Determine the (X, Y) coordinate at the center of the cell enclosing the given text.  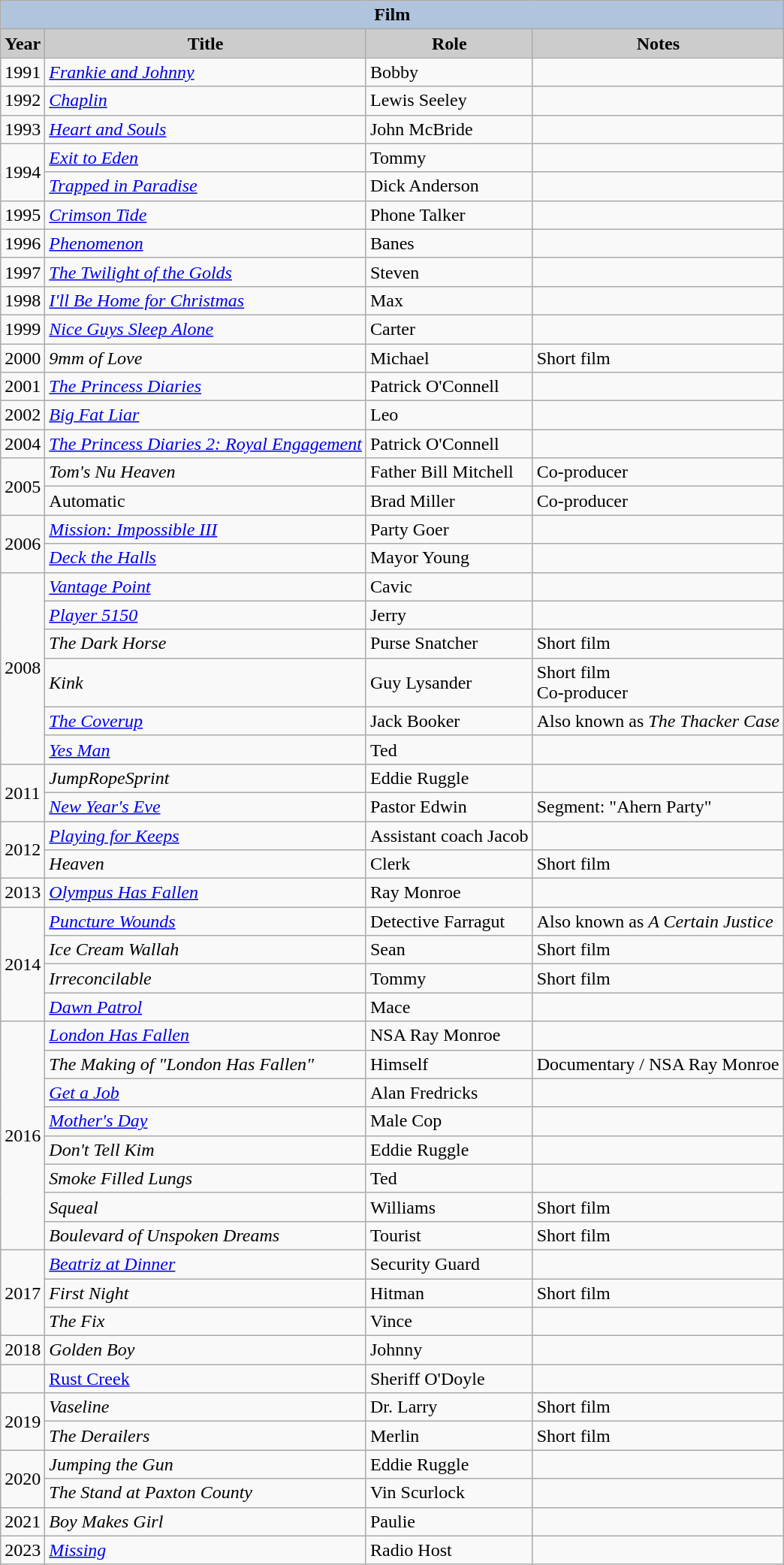
Deck the Halls (206, 558)
Boy Makes Girl (206, 1521)
Radio Host (449, 1550)
Security Guard (449, 1264)
Detective Farragut (449, 921)
Bobby (449, 72)
2002 (23, 415)
Chaplin (206, 101)
Dawn Patrol (206, 1007)
Max (449, 300)
The Making of "London Has Fallen" (206, 1064)
Phone Talker (449, 215)
1991 (23, 72)
Automatic (206, 501)
New Year's Eve (206, 807)
9mm of Love (206, 358)
Exit to Eden (206, 158)
2005 (23, 487)
2001 (23, 387)
2012 (23, 850)
Frankie and Johnny (206, 72)
Boulevard of Unspoken Dreams (206, 1235)
2020 (23, 1479)
Steven (449, 272)
Short film Co-producer (658, 682)
The Coverup (206, 721)
2023 (23, 1550)
Beatriz at Dinner (206, 1264)
2017 (23, 1292)
2013 (23, 893)
Mace (449, 1007)
1994 (23, 172)
Paulie (449, 1521)
Clerk (449, 864)
Lewis Seeley (449, 101)
1992 (23, 101)
2004 (23, 444)
Ray Monroe (449, 893)
2014 (23, 964)
Puncture Wounds (206, 921)
Title (206, 44)
NSA Ray Monroe (449, 1036)
Yes Man (206, 749)
I'll Be Home for Christmas (206, 300)
First Night (206, 1292)
Alan Fredricks (449, 1093)
Also known as A Certain Justice (658, 921)
Player 5150 (206, 615)
The Dark Horse (206, 644)
Irreconcilable (206, 979)
Also known as The Thacker Case (658, 721)
Tourist (449, 1235)
Jumping the Gun (206, 1464)
Mission: Impossible III (206, 529)
1993 (23, 129)
Vince (449, 1322)
Smoke Filled Lungs (206, 1178)
Sheriff O'Doyle (449, 1379)
Phenomenon (206, 243)
Nice Guys Sleep Alone (206, 329)
Hitman (449, 1292)
2018 (23, 1350)
1996 (23, 243)
Pastor Edwin (449, 807)
Golden Boy (206, 1350)
Kink (206, 682)
Segment: "Ahern Party" (658, 807)
Carter (449, 329)
Mother's Day (206, 1121)
1997 (23, 272)
Heaven (206, 864)
2021 (23, 1521)
John McBride (449, 129)
Film (392, 15)
1999 (23, 329)
2011 (23, 792)
Purse Snatcher (449, 644)
Olympus Has Fallen (206, 893)
Big Fat Liar (206, 415)
Brad Miller (449, 501)
1995 (23, 215)
Get a Job (206, 1093)
Squeal (206, 1207)
The Stand at Paxton County (206, 1493)
2008 (23, 668)
Tom's Nu Heaven (206, 472)
Playing for Keeps (206, 836)
Vantage Point (206, 586)
Ice Cream Wallah (206, 950)
The Fix (206, 1322)
The Derailers (206, 1436)
Crimson Tide (206, 215)
London Has Fallen (206, 1036)
Williams (449, 1207)
Role (449, 44)
Father Bill Mitchell (449, 472)
Vin Scurlock (449, 1493)
2019 (23, 1422)
Party Goer (449, 529)
Mayor Young (449, 558)
Documentary / NSA Ray Monroe (658, 1064)
The Princess Diaries 2: Royal Engagement (206, 444)
Male Cop (449, 1121)
Cavic (449, 586)
Jack Booker (449, 721)
Rust Creek (206, 1379)
Michael (449, 358)
JumpRopeSprint (206, 778)
Banes (449, 243)
Dick Anderson (449, 186)
Merlin (449, 1436)
Sean (449, 950)
Vaseline (206, 1407)
Johnny (449, 1350)
2006 (23, 544)
Himself (449, 1064)
Assistant coach Jacob (449, 836)
Notes (658, 44)
Jerry (449, 615)
The Twilight of the Golds (206, 272)
Trapped in Paradise (206, 186)
Missing (206, 1550)
Guy Lysander (449, 682)
1998 (23, 300)
Year (23, 44)
Don't Tell Kim (206, 1150)
2016 (23, 1135)
Leo (449, 415)
Dr. Larry (449, 1407)
Heart and Souls (206, 129)
2000 (23, 358)
The Princess Diaries (206, 387)
